Detect which cell encompasses the target text, then output its [X, Y] center coordinate. 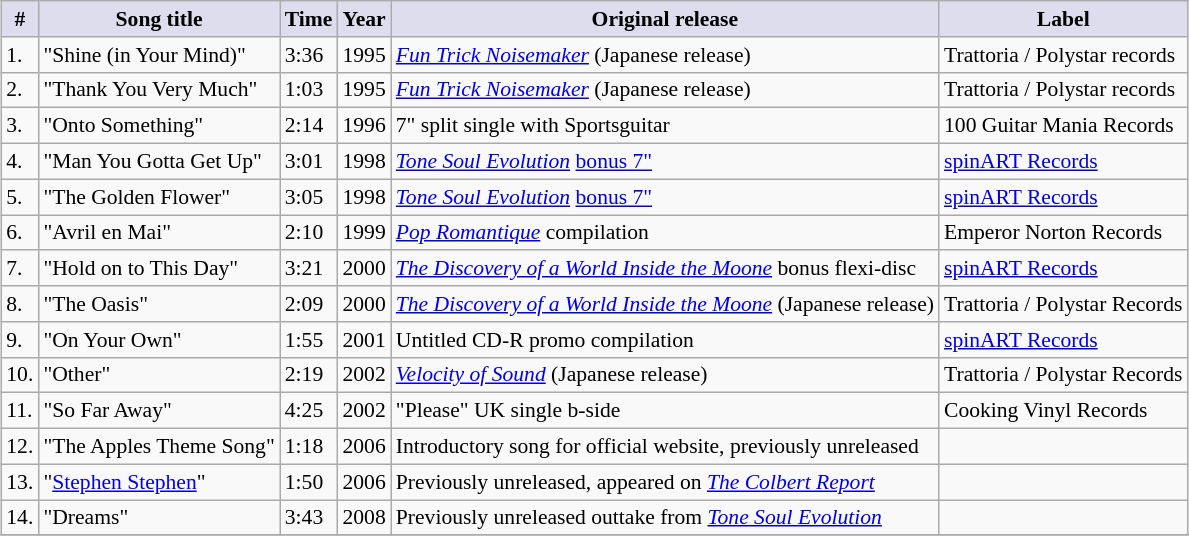
Label [1064, 19]
Time [309, 19]
Cooking Vinyl Records [1064, 411]
"Man You Gotta Get Up" [158, 161]
Previously unreleased outtake from Tone Soul Evolution [665, 518]
"Avril en Mai" [158, 232]
1:55 [309, 339]
"Thank You Very Much" [158, 90]
2001 [364, 339]
Year [364, 19]
"The Golden Flower" [158, 197]
2:14 [309, 126]
7. [20, 268]
Previously unreleased, appeared on The Colbert Report [665, 482]
3:05 [309, 197]
1999 [364, 232]
13. [20, 482]
2008 [364, 518]
Pop Romantique compilation [665, 232]
3:01 [309, 161]
3:43 [309, 518]
11. [20, 411]
"So Far Away" [158, 411]
4:25 [309, 411]
Velocity of Sound (Japanese release) [665, 375]
3:21 [309, 268]
"Hold on to This Day" [158, 268]
1. [20, 54]
4. [20, 161]
3:36 [309, 54]
2:10 [309, 232]
9. [20, 339]
8. [20, 304]
Emperor Norton Records [1064, 232]
Song title [158, 19]
"On Your Own" [158, 339]
1:50 [309, 482]
Untitled CD-R promo compilation [665, 339]
"The Apples Theme Song" [158, 446]
"The Oasis" [158, 304]
1:18 [309, 446]
The Discovery of a World Inside the Moone bonus flexi-disc [665, 268]
14. [20, 518]
Introductory song for official website, previously unreleased [665, 446]
"Shine (in Your Mind)" [158, 54]
"Please" UK single b-side [665, 411]
"Stephen Stephen" [158, 482]
6. [20, 232]
1:03 [309, 90]
# [20, 19]
"Other" [158, 375]
2:09 [309, 304]
The Discovery of a World Inside the Moone (Japanese release) [665, 304]
5. [20, 197]
Original release [665, 19]
3. [20, 126]
2:19 [309, 375]
1996 [364, 126]
2. [20, 90]
"Onto Something" [158, 126]
"Dreams" [158, 518]
7" split single with Sportsguitar [665, 126]
100 Guitar Mania Records [1064, 126]
12. [20, 446]
10. [20, 375]
